Identify which cell holds the provided text, then report its [X, Y] central coordinate. 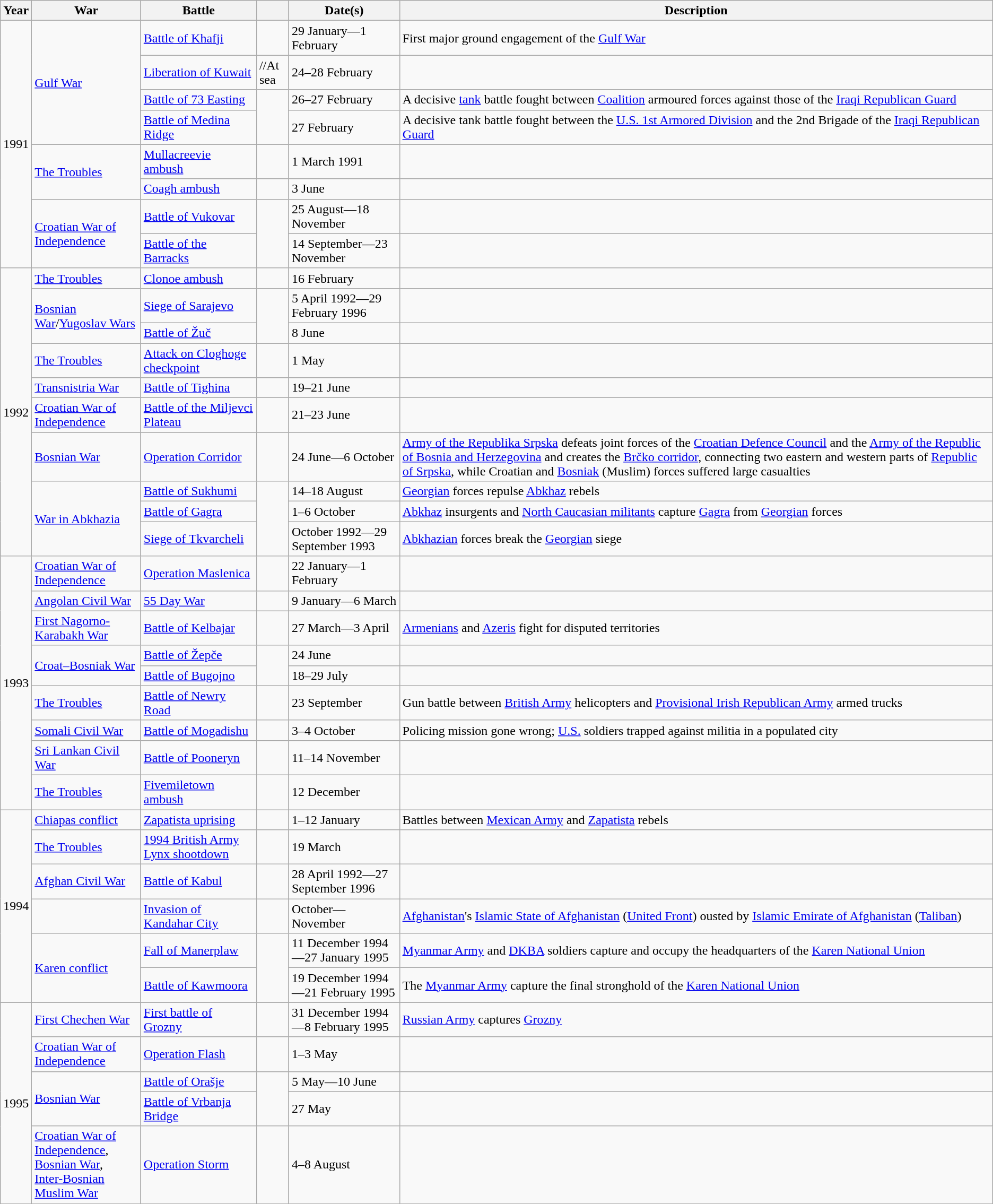
23 September [344, 703]
A decisive tank battle fought between the U.S. 1st Armored Division and the 2nd Brigade of the Iraqi Republican Guard [696, 127]
1994 [16, 906]
22 January—1 February [344, 573]
31 December 1994—8 February 1995 [344, 1020]
Croatian War of Independence,Bosnian War,Inter-Bosnian Muslim War [86, 1165]
October—November [344, 916]
Mullacreevie ambush [198, 161]
16 February [344, 278]
Operation Storm [198, 1165]
Battle of Kawmoora [198, 985]
25 August—18 November [344, 216]
27 February [344, 127]
Date(s) [344, 11]
1–6 October [344, 512]
Abkhaz insurgents and North Caucasian militants capture Gagra from Georgian forces [696, 512]
Operation Flash [198, 1054]
Battle of Vrbanja Bridge [198, 1109]
Siege of Sarajevo [198, 306]
Myanmar Army and DKBA soldiers capture and occupy the headquarters of the Karen National Union [696, 951]
11–14 November [344, 758]
28 April 1992—27 September 1996 [344, 882]
5 May—10 June [344, 1081]
Fivemiletown ambush [198, 792]
27 May [344, 1109]
Angolan Civil War [86, 601]
3 June [344, 189]
14–18 August [344, 491]
Operation Maslenica [198, 573]
Battle of Vukovar [198, 216]
Battle of Medina Ridge [198, 127]
12 December [344, 792]
55 Day War [198, 601]
Coagh ambush [198, 189]
Fall of Manerplaw [198, 951]
Gulf War [86, 83]
18–29 July [344, 675]
24 June [344, 655]
Clonoe ambush [198, 278]
Policing mission gone wrong; U.S. soldiers trapped against militia in a populated city [696, 730]
War in Abkhazia [86, 519]
11 December 1994—27 January 1995 [344, 951]
Invasion of Kandahar City [198, 916]
1994 British Army Lynx shootdown [198, 847]
Afghanistan's Islamic State of Afghanistan (United Front) ousted by Islamic Emirate of Afghanistan (Taliban) [696, 916]
Battle of Sukhumi [198, 491]
Battle of Kelbajar [198, 628]
Battle of Kabul [198, 882]
Description [696, 11]
Karen conflict [86, 968]
Battle of Bugojno [198, 675]
1 March 1991 [344, 161]
First Chechen War [86, 1020]
Chiapas conflict [86, 820]
Transnistria War [86, 388]
1991 [16, 144]
21–23 June [344, 415]
3–4 October [344, 730]
Battle of Gagra [198, 512]
Battle of the Barracks [198, 250]
Operation Corridor [198, 457]
The Myanmar Army capture the final stronghold of the Karen National Union [696, 985]
A decisive tank battle fought between Coalition armoured forces against those of the Iraqi Republican Guard [696, 100]
First major ground engagement of the Gulf War [696, 38]
Battles between Mexican Army and Zapatista rebels [696, 820]
Afghan Civil War [86, 882]
1995 [16, 1103]
First battle of Grozny [198, 1020]
Battle of Žuč [198, 333]
//At sea [273, 72]
Georgian forces repulse Abkhaz rebels [696, 491]
Battle of Khafji [198, 38]
Battle of the Miljevci Plateau [198, 415]
8 June [344, 333]
Liberation of Kuwait [198, 72]
Battle of Orašje [198, 1081]
1993 [16, 683]
Russian Army captures Grozny [696, 1020]
1–12 January [344, 820]
Attack on Cloghoge checkpoint [198, 360]
October 1992—29 September 1993 [344, 539]
1992 [16, 412]
Gun battle between British Army helicopters and Provisional Irish Republican Army armed trucks [696, 703]
1–3 May [344, 1054]
Bosnian War/Yugoslav Wars [86, 315]
9 January—6 March [344, 601]
24–28 February [344, 72]
War [86, 11]
29 January—1 February [344, 38]
19 March [344, 847]
Battle [198, 11]
19–21 June [344, 388]
Siege of Tkvarcheli [198, 539]
Zapatista uprising [198, 820]
Abkhazian forces break the Georgian siege [696, 539]
5 April 1992—29 February 1996 [344, 306]
Croat–Bosniak War [86, 665]
24 June—6 October [344, 457]
Year [16, 11]
First Nagorno-Karabakh War [86, 628]
Battle of 73 Easting [198, 100]
14 September—23 November [344, 250]
Armenians and Azeris fight for disputed territories [696, 628]
26–27 February [344, 100]
4–8 August [344, 1165]
19 December 1994—21 February 1995 [344, 985]
Battle of Tighina [198, 388]
1 May [344, 360]
Battle of Žepče [198, 655]
Battle of Pooneryn [198, 758]
Sri Lankan Civil War [86, 758]
Somali Civil War [86, 730]
Battle of Newry Road [198, 703]
Battle of Mogadishu [198, 730]
27 March—3 April [344, 628]
